Provide the (x, y) coordinate of the cell's center where the given text is located.  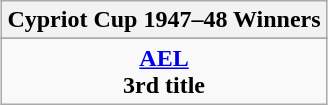
Cypriot Cup 1947–48 Winners (164, 20)
AEL3rd title (164, 72)
